Return (X, Y) of the center of cell containing provided text 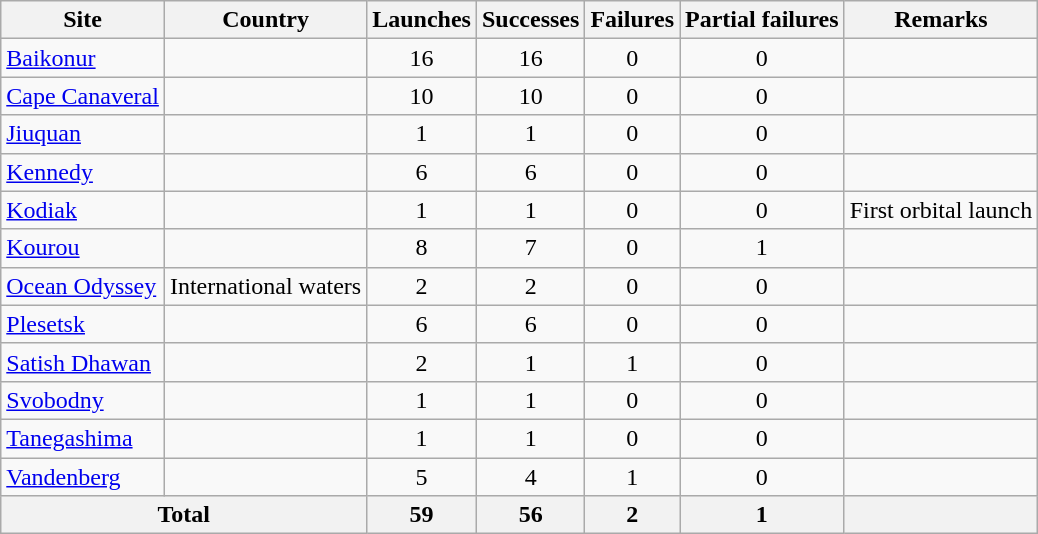
Failures (632, 20)
International waters (265, 286)
Kennedy (83, 172)
Total (184, 515)
Satish Dhawan (83, 362)
Launches (422, 20)
8 (422, 248)
Ocean Odyssey (83, 286)
First orbital launch (941, 210)
56 (530, 515)
4 (530, 477)
Vandenberg (83, 477)
Country (265, 20)
Successes (530, 20)
5 (422, 477)
Remarks (941, 20)
59 (422, 515)
Partial failures (762, 20)
Jiuquan (83, 134)
Cape Canaveral (83, 96)
Site (83, 20)
Baikonur (83, 58)
Kodiak (83, 210)
Svobodny (83, 400)
7 (530, 248)
Plesetsk (83, 324)
Tanegashima (83, 438)
Kourou (83, 248)
